From the cell containing the given text, extract its center point as (X, Y) coordinate. 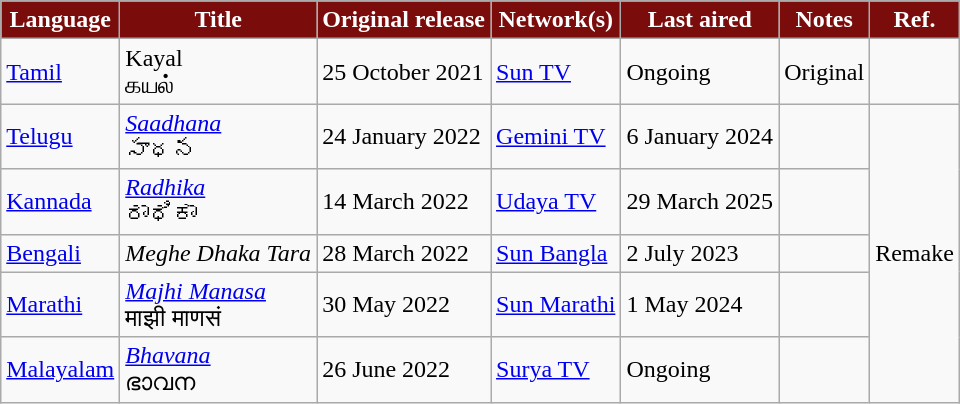
28 March 2022 (404, 253)
Notes (824, 20)
Meghe Dhaka Tara (218, 253)
Surya TV (556, 370)
Bengali (60, 253)
Saadhana సాధన (218, 136)
30 May 2022 (404, 304)
Udaya TV (556, 202)
1 May 2024 (700, 304)
Tamil (60, 72)
2 July 2023 (700, 253)
Last aired (700, 20)
Malayalam (60, 370)
Telugu (60, 136)
Original release (404, 20)
Marathi (60, 304)
Sun TV (556, 72)
Majhi Manasa माझी माणसं (218, 304)
Sun Bangla (556, 253)
Sun Marathi (556, 304)
14 March 2022 (404, 202)
Kayal கயல் (218, 72)
Kannada (60, 202)
6 January 2024 (700, 136)
Bhavana ഭാവന (218, 370)
Language (60, 20)
Gemini TV (556, 136)
25 October 2021 (404, 72)
Network(s) (556, 20)
Ref. (915, 20)
24 January 2022 (404, 136)
Remake (915, 253)
Title (218, 20)
26 June 2022 (404, 370)
29 March 2025 (700, 202)
Original (824, 72)
Radhika ರಾಧಿಕಾ (218, 202)
